For the text-containing cell, return its midpoint in [x, y] coordinate format. 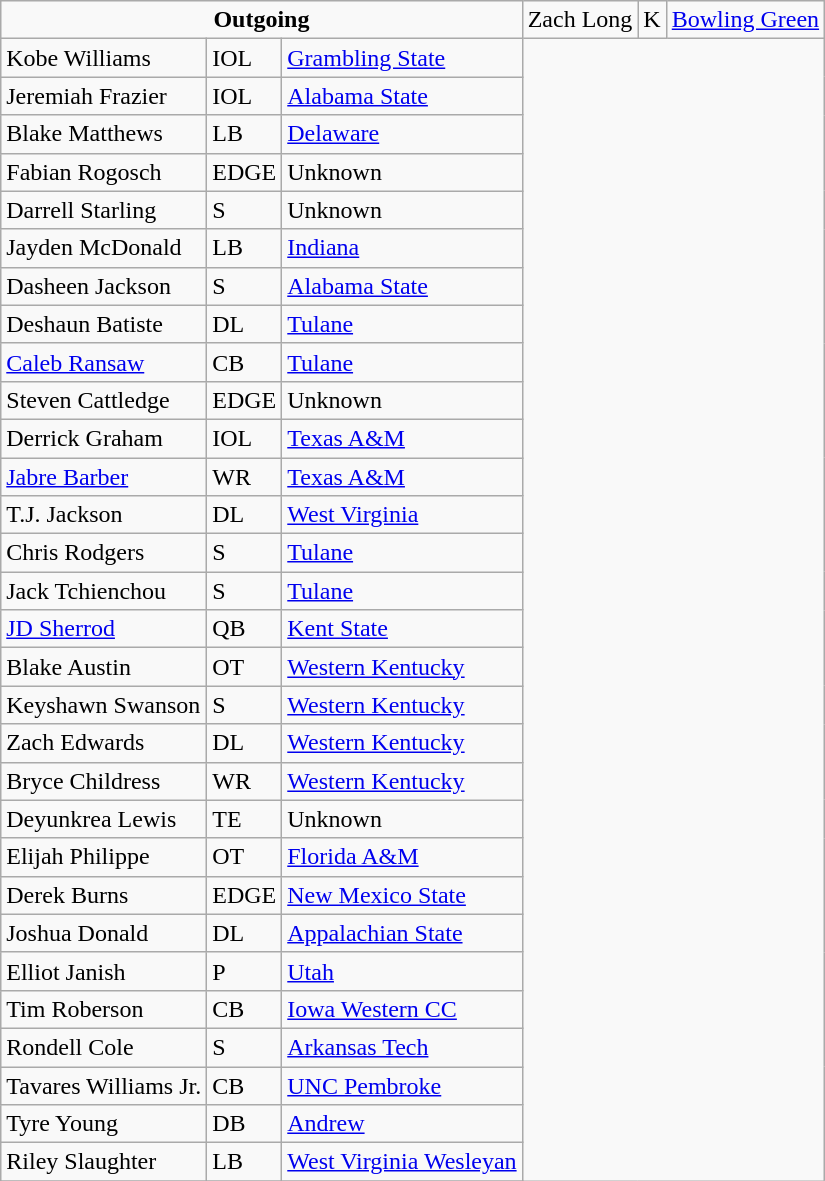
Blake Matthews [104, 134]
Tyre Young [104, 1124]
Dasheen Jackson [104, 286]
Appalachian State [402, 933]
Outgoing [262, 20]
Indiana [402, 248]
New Mexico State [402, 895]
Deshaun Batiste [104, 324]
Andrew [402, 1124]
Rondell Cole [104, 1047]
JD Sherrod [104, 629]
Blake Austin [104, 667]
T.J. Jackson [104, 515]
Tim Roberson [104, 1009]
Jeremiah Frazier [104, 96]
Tavares Williams Jr. [104, 1085]
DB [244, 1124]
P [244, 971]
Jack Tchienchou [104, 591]
K [652, 20]
Joshua Donald [104, 933]
West Virginia Wesleyan [402, 1162]
Arkansas Tech [402, 1047]
Riley Slaughter [104, 1162]
Iowa Western CC [402, 1009]
Fabian Rogosch [104, 172]
Elijah Philippe [104, 857]
Zach Edwards [104, 743]
Zach Long [580, 20]
Florida A&M [402, 857]
QB [244, 629]
Jayden McDonald [104, 248]
West Virginia [402, 515]
Delaware [402, 134]
Grambling State [402, 58]
Bowling Green [745, 20]
Kobe Williams [104, 58]
Utah [402, 971]
Derrick Graham [104, 438]
Elliot Janish [104, 971]
Keyshawn Swanson [104, 705]
Chris Rodgers [104, 553]
TE [244, 819]
Bryce Childress [104, 781]
Darrell Starling [104, 210]
Derek Burns [104, 895]
Deyunkrea Lewis [104, 819]
Steven Cattledge [104, 400]
Caleb Ransaw [104, 362]
Kent State [402, 629]
UNC Pembroke [402, 1085]
Jabre Barber [104, 477]
